Detect which cell encompasses the target text, then output its [X, Y] center coordinate. 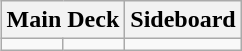
Sideboard [183, 20]
Main Deck [63, 20]
